Locate the cell with the specified text and output its [x, y] center coordinate. 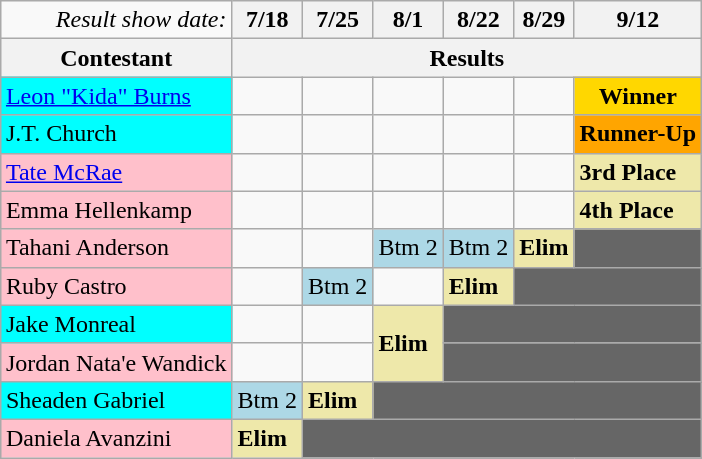
Contestant [116, 58]
3rd Place [638, 172]
Result show date: [116, 20]
7/25 [337, 20]
Sheaden Gabriel [116, 400]
8/1 [408, 20]
9/12 [638, 20]
J.T. Church [116, 134]
Leon "Kida" Burns [116, 96]
7/18 [267, 20]
Jordan Nata'e Wandick [116, 362]
4th Place [638, 210]
Ruby Castro [116, 286]
8/22 [478, 20]
Tate McRae [116, 172]
Runner-Up [638, 134]
Emma Hellenkamp [116, 210]
Jake Monreal [116, 324]
Results [467, 58]
Daniela Avanzini [116, 438]
Tahani Anderson [116, 248]
8/29 [544, 20]
Winner [638, 96]
